Return (x, y) of the center of cell containing provided text 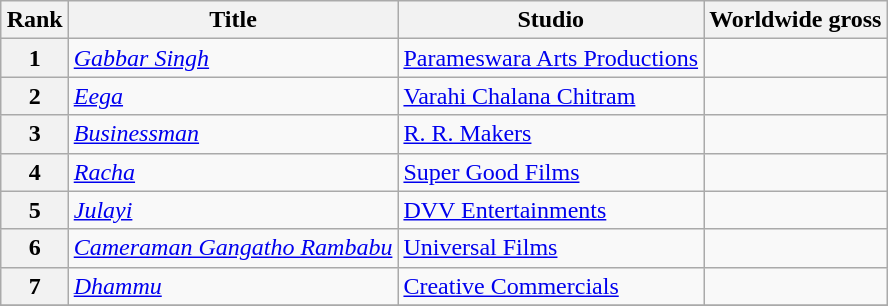
Eega (233, 96)
Creative Commercials (551, 286)
6 (34, 248)
5 (34, 210)
2 (34, 96)
4 (34, 172)
1 (34, 58)
7 (34, 286)
Title (233, 20)
Studio (551, 20)
Universal Films (551, 248)
Dhammu (233, 286)
Businessman (233, 134)
3 (34, 134)
Racha (233, 172)
Varahi Chalana Chitram (551, 96)
Rank (34, 20)
Julayi (233, 210)
Parameswara Arts Productions (551, 58)
Super Good Films (551, 172)
DVV Entertainments (551, 210)
R. R. Makers (551, 134)
Gabbar Singh (233, 58)
Worldwide gross (796, 20)
Cameraman Gangatho Rambabu (233, 248)
